Search for the cell housing the specified text and yield its (x, y) center coordinate. 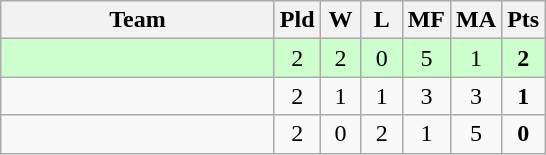
Team (138, 20)
MF (426, 20)
L (382, 20)
W (340, 20)
Pts (524, 20)
Pld (297, 20)
MA (476, 20)
